From the cell containing the given text, extract its center point as (x, y) coordinate. 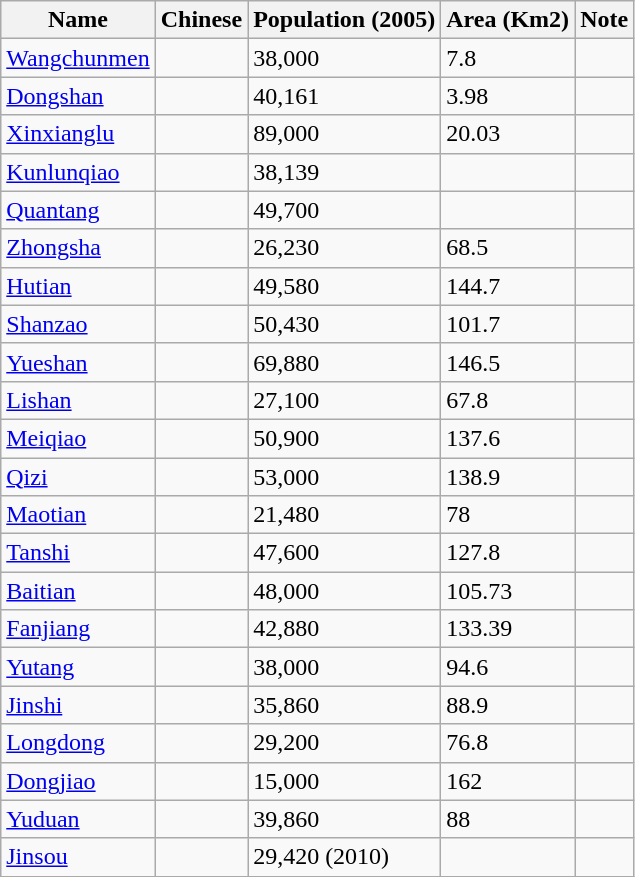
Hutian (78, 286)
127.8 (508, 553)
50,430 (344, 324)
35,860 (344, 705)
Population (2005) (344, 20)
Tanshi (78, 553)
Meiqiao (78, 438)
21,480 (344, 515)
Lishan (78, 400)
26,230 (344, 248)
Jinshi (78, 705)
Chinese (201, 20)
Longdong (78, 743)
Jinsou (78, 857)
Qizi (78, 477)
Shanzao (78, 324)
Area (Km2) (508, 20)
89,000 (344, 134)
68.5 (508, 248)
Dongshan (78, 96)
137.6 (508, 438)
Name (78, 20)
Quantang (78, 210)
53,000 (344, 477)
39,860 (344, 819)
Fanjiang (78, 629)
Wangchunmen (78, 58)
88.9 (508, 705)
67.8 (508, 400)
50,900 (344, 438)
Xinxianglu (78, 134)
Dongjiao (78, 781)
20.03 (508, 134)
138.9 (508, 477)
144.7 (508, 286)
Kunlunqiao (78, 172)
76.8 (508, 743)
29,200 (344, 743)
Yuduan (78, 819)
133.39 (508, 629)
48,000 (344, 591)
3.98 (508, 96)
105.73 (508, 591)
40,161 (344, 96)
27,100 (344, 400)
Baitian (78, 591)
69,880 (344, 362)
49,580 (344, 286)
101.7 (508, 324)
88 (508, 819)
78 (508, 515)
38,139 (344, 172)
49,700 (344, 210)
7.8 (508, 58)
42,880 (344, 629)
15,000 (344, 781)
Note (604, 20)
146.5 (508, 362)
29,420 (2010) (344, 857)
Yutang (78, 667)
47,600 (344, 553)
Yueshan (78, 362)
Zhongsha (78, 248)
94.6 (508, 667)
Maotian (78, 515)
162 (508, 781)
